Search for the cell housing the specified text and yield its (x, y) center coordinate. 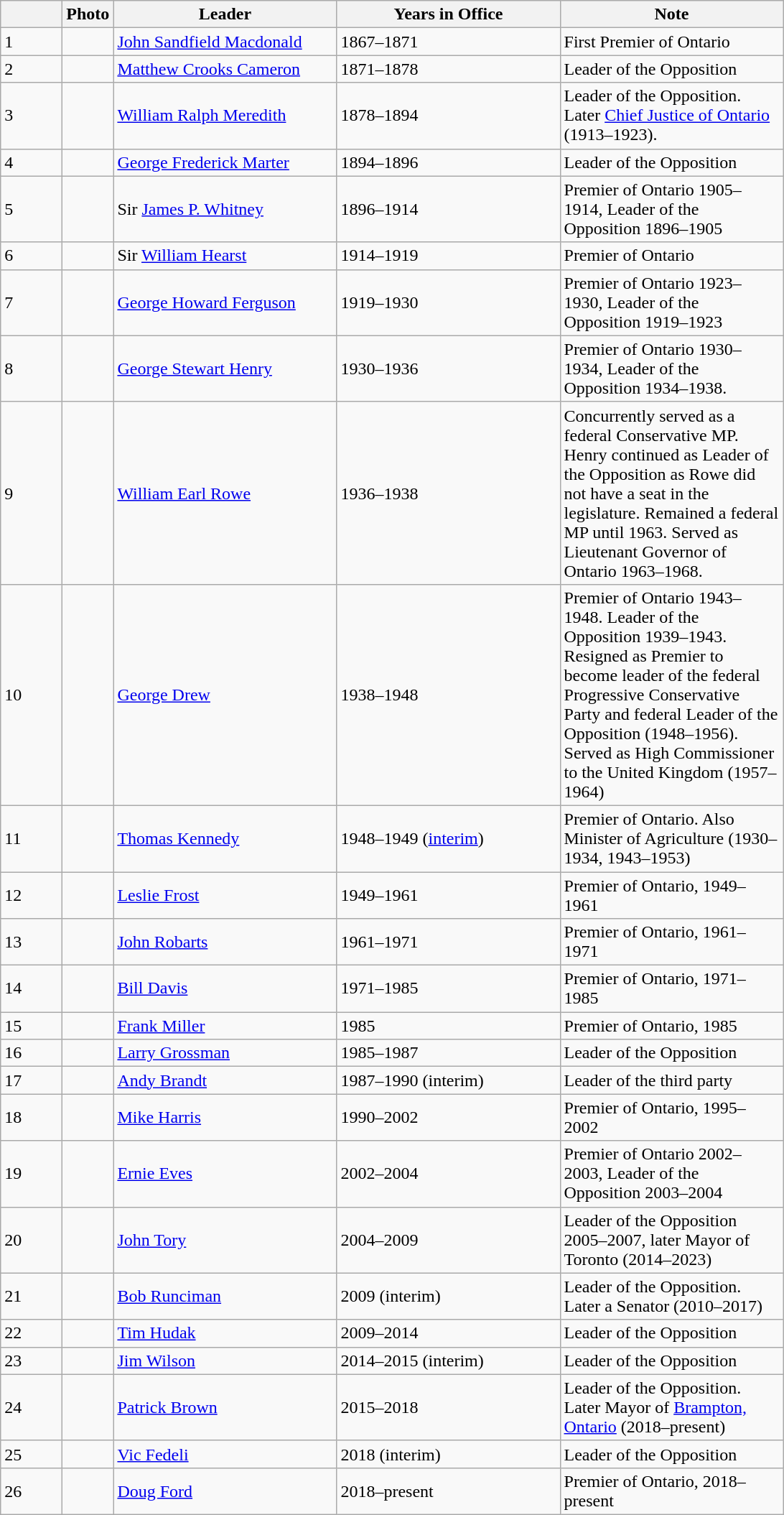
Premier of Ontario (672, 256)
1919–1930 (448, 302)
24 (32, 1407)
16 (32, 1053)
2018–present (448, 1491)
1987–1990 (interim) (448, 1080)
1894–1896 (448, 162)
1 (32, 42)
2002–2004 (448, 1174)
2009–2014 (448, 1333)
3 (32, 116)
1985 (448, 1026)
Years in Office (448, 14)
2004–2009 (448, 1240)
George Howard Ferguson (225, 302)
Leader (225, 14)
First Premier of Ontario (672, 42)
Premier of Ontario, 1961–1971 (672, 942)
Premier of Ontario 1905–1914, Leader of the Opposition 1896–1905 (672, 209)
19 (32, 1174)
1867–1871 (448, 42)
Leslie Frost (225, 895)
Tim Hudak (225, 1333)
Jim Wilson (225, 1361)
John Robarts (225, 942)
John Sandfield Macdonald (225, 42)
10 (32, 695)
Premier of Ontario, 1949–1961 (672, 895)
Larry Grossman (225, 1053)
1990–2002 (448, 1118)
11 (32, 838)
1949–1961 (448, 895)
Thomas Kennedy (225, 838)
1930–1936 (448, 369)
18 (32, 1118)
Leader of the Opposition 2005–2007, later Mayor of Toronto (2014–2023) (672, 1240)
Premier of Ontario. Also Minister of Agriculture (1930–1934, 1943–1953) (672, 838)
25 (32, 1454)
William Ralph Meredith (225, 116)
Matthew Crooks Cameron (225, 69)
Doug Ford (225, 1491)
Bill Davis (225, 988)
Photo (88, 14)
21 (32, 1296)
26 (32, 1491)
14 (32, 988)
William Earl Rowe (225, 493)
1938–1948 (448, 695)
Premier of Ontario 1923–1930, Leader of the Opposition 1919–1923 (672, 302)
1878–1894 (448, 116)
2014–2015 (interim) (448, 1361)
John Tory (225, 1240)
Ernie Eves (225, 1174)
8 (32, 369)
20 (32, 1240)
4 (32, 162)
Mike Harris (225, 1118)
9 (32, 493)
Leader of the Opposition. Later Mayor of Brampton, Ontario (2018–present) (672, 1407)
1971–1985 (448, 988)
12 (32, 895)
Premier of Ontario 1930–1934, Leader of the Opposition 1934–1938. (672, 369)
22 (32, 1333)
Premier of Ontario 2002–2003, Leader of the Opposition 2003–2004 (672, 1174)
13 (32, 942)
Vic Fedeli (225, 1454)
Andy Brandt (225, 1080)
1948–1949 (interim) (448, 838)
Premier of Ontario, 2018–present (672, 1491)
1961–1971 (448, 942)
2015–2018 (448, 1407)
23 (32, 1361)
George Drew (225, 695)
Frank Miller (225, 1026)
1896–1914 (448, 209)
2009 (interim) (448, 1296)
1985–1987 (448, 1053)
Leader of the Opposition. Later Chief Justice of Ontario (1913–1923). (672, 116)
15 (32, 1026)
Leader of the third party (672, 1080)
Leader of the Opposition. Later a Senator (2010–2017) (672, 1296)
5 (32, 209)
17 (32, 1080)
2 (32, 69)
2018 (interim) (448, 1454)
Bob Runciman (225, 1296)
1871–1878 (448, 69)
George Stewart Henry (225, 369)
1936–1938 (448, 493)
7 (32, 302)
Sir James P. Whitney (225, 209)
1914–1919 (448, 256)
Note (672, 14)
Premier of Ontario, 1985 (672, 1026)
Premier of Ontario, 1971–1985 (672, 988)
Premier of Ontario, 1995–2002 (672, 1118)
6 (32, 256)
Sir William Hearst (225, 256)
Patrick Brown (225, 1407)
George Frederick Marter (225, 162)
